Search for the cell housing the specified text and yield its [x, y] center coordinate. 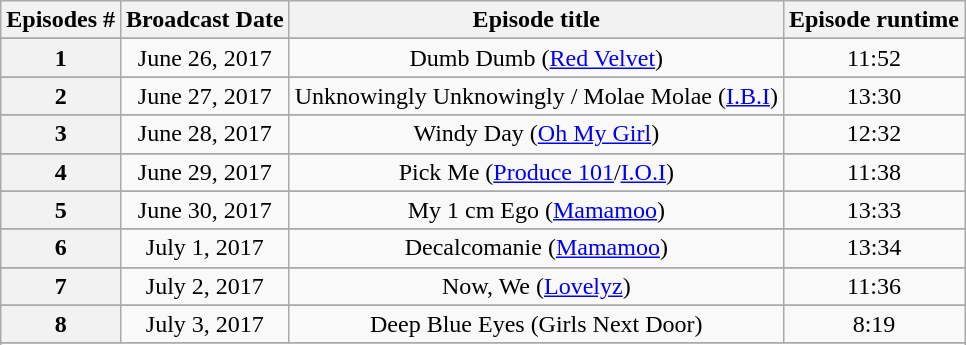
Broadcast Date [206, 20]
3 [61, 134]
Windy Day (Oh My Girl) [536, 134]
Dumb Dumb (Red Velvet) [536, 58]
5 [61, 210]
4 [61, 172]
6 [61, 248]
8:19 [874, 324]
11:52 [874, 58]
1 [61, 58]
June 29, 2017 [206, 172]
11:38 [874, 172]
Now, We (Lovelyz) [536, 286]
July 3, 2017 [206, 324]
Episodes # [61, 20]
Episode title [536, 20]
13:34 [874, 248]
13:33 [874, 210]
13:30 [874, 96]
Unknowingly Unknowingly / Molae Molae (I.B.I) [536, 96]
June 27, 2017 [206, 96]
Decalcomanie (Mamamoo) [536, 248]
June 30, 2017 [206, 210]
Deep Blue Eyes (Girls Next Door) [536, 324]
12:32 [874, 134]
Pick Me (Produce 101/I.O.I) [536, 172]
2 [61, 96]
July 1, 2017 [206, 248]
11:36 [874, 286]
June 26, 2017 [206, 58]
June 28, 2017 [206, 134]
Episode runtime [874, 20]
7 [61, 286]
My 1 cm Ego (Mamamoo) [536, 210]
8 [61, 324]
July 2, 2017 [206, 286]
